Search for the cell housing the specified text and yield its [X, Y] center coordinate. 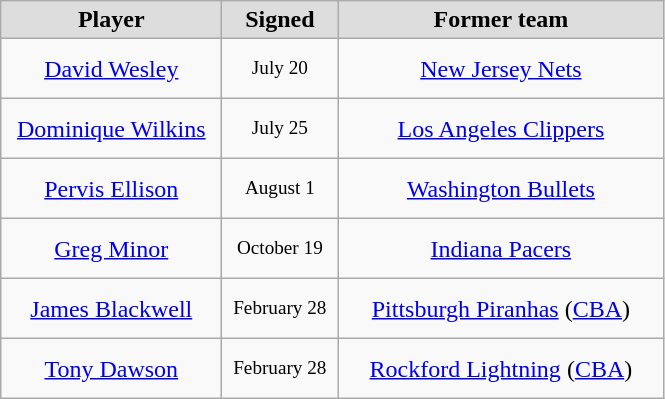
July 25 [280, 129]
Dominique Wilkins [112, 129]
New Jersey Nets [501, 69]
Greg Minor [112, 249]
Pervis Ellison [112, 189]
Signed [280, 20]
Tony Dawson [112, 369]
Pittsburgh Piranhas (CBA) [501, 309]
July 20 [280, 69]
Washington Bullets [501, 189]
Former team [501, 20]
Indiana Pacers [501, 249]
October 19 [280, 249]
Rockford Lightning (CBA) [501, 369]
James Blackwell [112, 309]
Los Angeles Clippers [501, 129]
Player [112, 20]
August 1 [280, 189]
David Wesley [112, 69]
